Output the [x, y] coordinate of the center of the cell containing the given text.  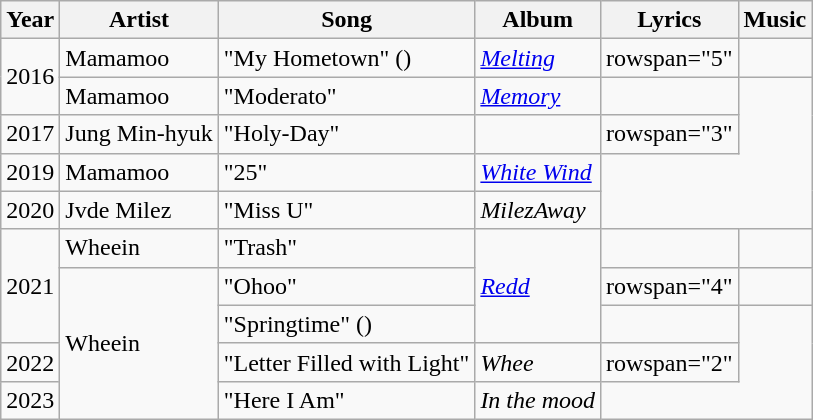
"Ohoo" [346, 286]
2022 [30, 362]
"Holy-Day" [346, 134]
Memory [538, 96]
Jvde Milez [139, 210]
"Here I Am" [346, 400]
Whee [538, 362]
White Wind [538, 172]
Artist [139, 20]
"25" [346, 172]
In the mood [538, 400]
"Springtime" () [346, 324]
2023 [30, 400]
rowspan="5" [670, 58]
2021 [30, 286]
"Trash" [346, 248]
2016 [30, 77]
Album [538, 20]
2020 [30, 210]
"Moderato" [346, 96]
MilezAway [538, 210]
"Letter Filled with Light" [346, 362]
"My Hometown" () [346, 58]
Music [775, 20]
Lyrics [670, 20]
Melting [538, 58]
Year [30, 20]
rowspan="2" [670, 362]
rowspan="3" [670, 134]
Song [346, 20]
rowspan="4" [670, 286]
Jung Min-hyuk [139, 134]
2017 [30, 134]
"Miss U" [346, 210]
Redd [538, 286]
2019 [30, 172]
